Pinpoint the cell where the given text exists, returning its [x, y] midpoint coordinate. 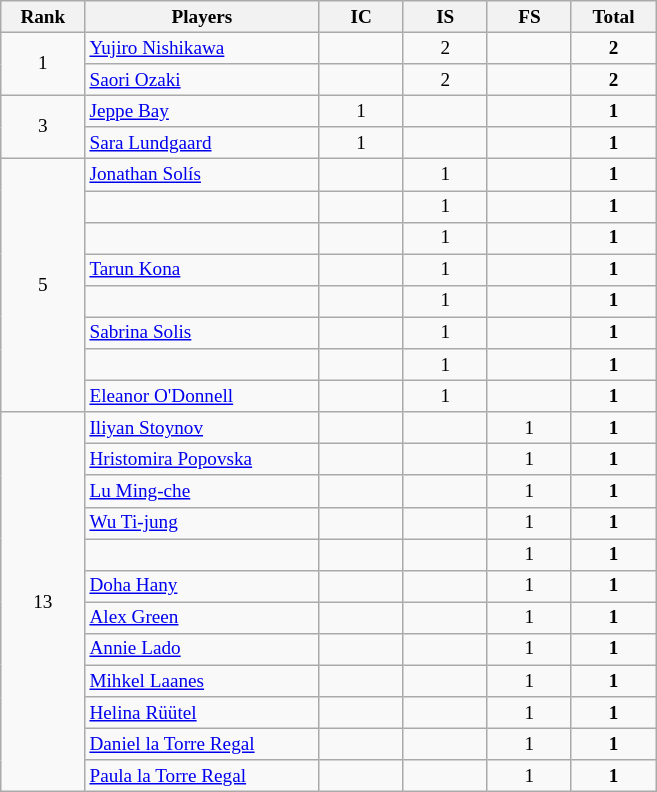
Yujiro Nishikawa [202, 48]
Paula la Torre Regal [202, 776]
3 [43, 126]
Lu Ming-che [202, 491]
Players [202, 17]
Alex Green [202, 618]
Hristomira Popovska [202, 460]
Wu Ti-jung [202, 523]
Tarun Kona [202, 270]
Mihkel Laanes [202, 681]
13 [43, 602]
Sara Lundgaard [202, 143]
IC [361, 17]
Total [613, 17]
FS [529, 17]
5 [43, 286]
Jeppe Bay [202, 111]
Sabrina Solis [202, 333]
Doha Hany [202, 586]
Saori Ozaki [202, 80]
Helina Rüütel [202, 713]
Annie Lado [202, 649]
Eleanor O'Donnell [202, 396]
Iliyan Stoynov [202, 428]
Daniel la Torre Regal [202, 744]
IS [445, 17]
Rank [43, 17]
Jonathan Solís [202, 175]
